For the text-containing cell, return its midpoint in (X, Y) coordinate format. 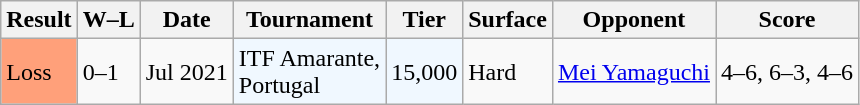
Surface (508, 20)
Loss (39, 72)
0–1 (108, 72)
15,000 (424, 72)
Date (186, 20)
Tournament (309, 20)
Mei Yamaguchi (634, 72)
Result (39, 20)
Hard (508, 72)
4–6, 6–3, 4–6 (788, 72)
ITF Amarante, Portugal (309, 72)
Opponent (634, 20)
Jul 2021 (186, 72)
Tier (424, 20)
W–L (108, 20)
Score (788, 20)
